Locate the cell with the specified text and output its [x, y] center coordinate. 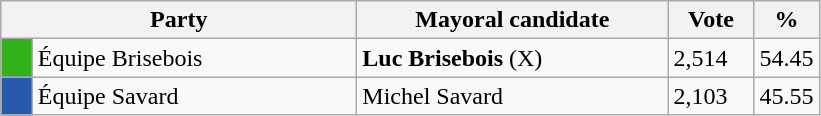
Luc Brisebois (X) [512, 58]
2,103 [711, 96]
Vote [711, 20]
45.55 [786, 96]
Michel Savard [512, 96]
54.45 [786, 58]
Équipe Brisebois [194, 58]
2,514 [711, 58]
% [786, 20]
Équipe Savard [194, 96]
Mayoral candidate [512, 20]
Party [179, 20]
